Detect which cell encompasses the target text, then output its (X, Y) center coordinate. 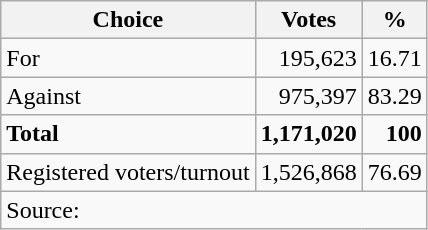
Choice (128, 20)
For (128, 58)
% (394, 20)
1,526,868 (308, 172)
16.71 (394, 58)
100 (394, 134)
1,171,020 (308, 134)
76.69 (394, 172)
83.29 (394, 96)
Votes (308, 20)
Source: (214, 210)
195,623 (308, 58)
Registered voters/turnout (128, 172)
Against (128, 96)
Total (128, 134)
975,397 (308, 96)
